Extract the (x, y) coordinate from the center of the cell holding the provided text.  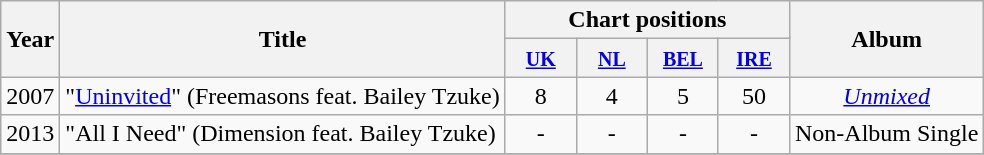
NL (612, 58)
Chart positions (647, 20)
2013 (30, 134)
Non-Album Single (886, 134)
IRE (754, 58)
BEL (682, 58)
2007 (30, 96)
"All I Need" (Dimension feat. Bailey Tzuke) (282, 134)
Title (282, 39)
UK (540, 58)
Year (30, 39)
50 (754, 96)
Album (886, 39)
4 (612, 96)
5 (682, 96)
Unmixed (886, 96)
8 (540, 96)
"Uninvited" (Freemasons feat. Bailey Tzuke) (282, 96)
